Locate the cell with the specified text and output its [X, Y] center coordinate. 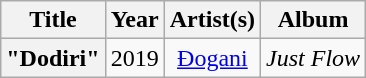
"Dodiri" [53, 58]
Album [314, 20]
2019 [134, 58]
Just Flow [314, 58]
Title [53, 20]
Year [134, 20]
Artist(s) [212, 20]
Đogani [212, 58]
